Pinpoint the cell where the given text exists, returning its [X, Y] midpoint coordinate. 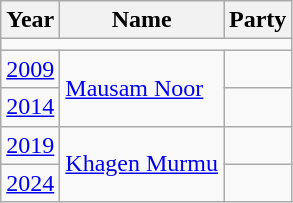
2009 [30, 69]
2014 [30, 107]
Name [142, 20]
Khagen Murmu [142, 164]
Year [30, 20]
2024 [30, 183]
2019 [30, 145]
Party [258, 20]
Mausam Noor [142, 88]
